Detect which cell encompasses the target text, then output its [x, y] center coordinate. 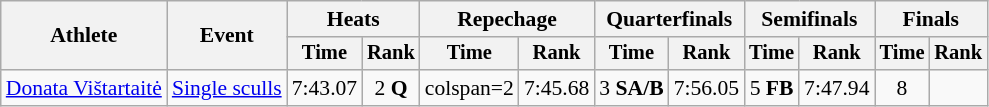
Semifinals [809, 19]
colspan=2 [470, 88]
Single sculls [227, 88]
Athlete [84, 36]
Finals [931, 19]
Donata Vištartaitė [84, 88]
7:43.07 [324, 88]
5 FB [772, 88]
Event [227, 36]
3 SA/B [631, 88]
8 [902, 88]
7:47.94 [836, 88]
7:56.05 [706, 88]
Heats [354, 19]
2 Q [391, 88]
Repechage [508, 19]
7:45.68 [556, 88]
Quarterfinals [669, 19]
